For the text-containing cell, return its midpoint in (x, y) coordinate format. 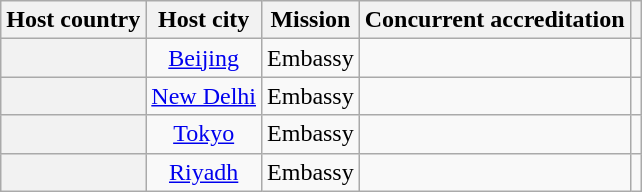
Mission (311, 20)
Riyadh (204, 172)
New Delhi (204, 96)
Tokyo (204, 134)
Concurrent accreditation (494, 20)
Beijing (204, 58)
Host city (204, 20)
Host country (74, 20)
